Provide the (x, y) coordinate of the cell's center where the given text is located.  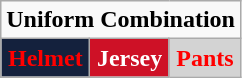
Uniform Combination (121, 20)
Jersey (130, 58)
Helmet (46, 58)
Pants (204, 58)
